Scan for the cell matching the given text and deliver its (x, y) coordinate at center. 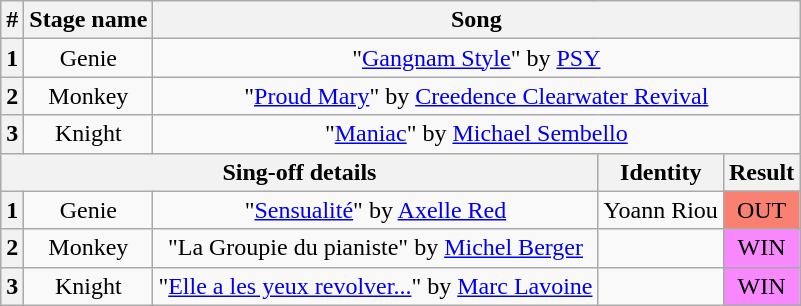
Song (476, 20)
Stage name (88, 20)
# (12, 20)
"Proud Mary" by Creedence Clearwater Revival (476, 96)
Yoann Riou (660, 210)
"Maniac" by Michael Sembello (476, 134)
Result (761, 172)
"Sensualité" by Axelle Red (376, 210)
Sing-off details (300, 172)
"Elle a les yeux revolver..." by Marc Lavoine (376, 286)
Identity (660, 172)
"Gangnam Style" by PSY (476, 58)
"La Groupie du pianiste" by Michel Berger (376, 248)
OUT (761, 210)
